Return (x, y) of the center of cell containing provided text 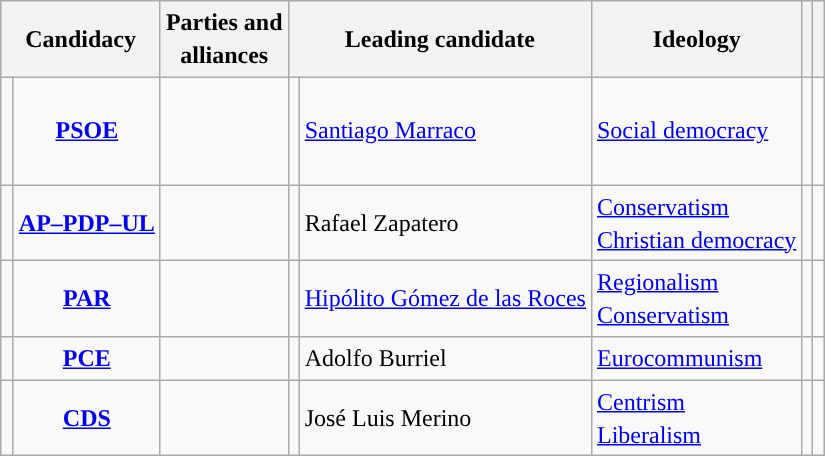
PAR (86, 299)
Santiago Marraco (445, 131)
Eurocommunism (696, 358)
Ideology (696, 39)
ConservatismChristian democracy (696, 223)
Social democracy (696, 131)
Parties andalliances (224, 39)
Leading candidate (440, 39)
AP–PDP–UL (86, 223)
CDS (86, 418)
José Luis Merino (445, 418)
CentrismLiberalism (696, 418)
PSOE (86, 131)
Candidacy (81, 39)
PCE (86, 358)
Adolfo Burriel (445, 358)
Rafael Zapatero (445, 223)
RegionalismConservatism (696, 299)
Hipólito Gómez de las Roces (445, 299)
